Find where the given text appears and provide that cell's center as [x, y] coordinate. 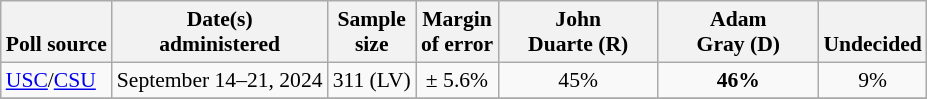
September 14–21, 2024 [220, 80]
46% [738, 80]
Date(s)administered [220, 32]
Poll source [56, 32]
Marginof error [457, 32]
Samplesize [372, 32]
45% [578, 80]
311 (LV) [372, 80]
USC/CSU [56, 80]
AdamGray (D) [738, 32]
Undecided [872, 32]
9% [872, 80]
± 5.6% [457, 80]
JohnDuarte (R) [578, 32]
